Extract the [X, Y] coordinate from the center of the cell holding the provided text.  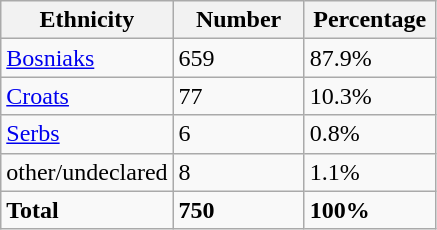
Number [238, 20]
0.8% [370, 134]
Ethnicity [87, 20]
6 [238, 134]
other/undeclared [87, 172]
8 [238, 172]
Bosniaks [87, 58]
Croats [87, 96]
659 [238, 58]
77 [238, 96]
1.1% [370, 172]
Percentage [370, 20]
87.9% [370, 58]
100% [370, 210]
Serbs [87, 134]
Total [87, 210]
10.3% [370, 96]
750 [238, 210]
